Search for the cell housing the specified text and yield its [x, y] center coordinate. 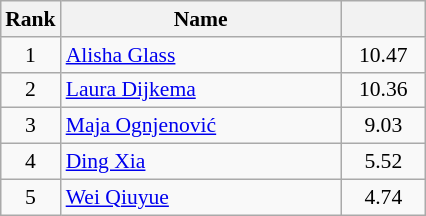
5 [30, 197]
1 [30, 54]
Name [201, 19]
4.74 [384, 197]
10.36 [384, 90]
Alisha Glass [201, 54]
Rank [30, 19]
Wei Qiuyue [201, 197]
9.03 [384, 126]
Maja Ognjenović [201, 126]
3 [30, 126]
2 [30, 90]
Laura Dijkema [201, 90]
4 [30, 161]
10.47 [384, 54]
5.52 [384, 161]
Ding Xia [201, 161]
